For the text-containing cell, return its midpoint in [x, y] coordinate format. 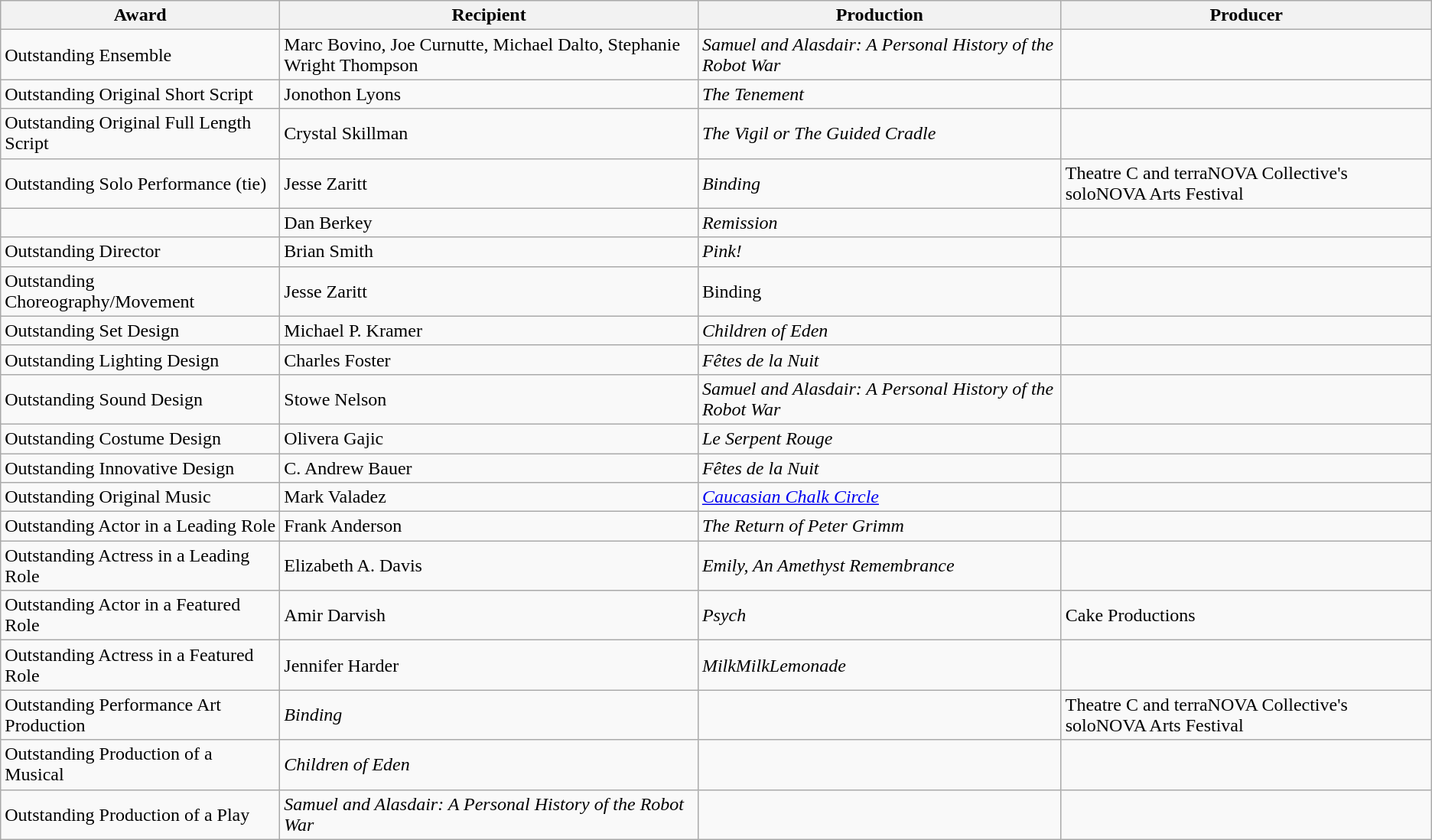
The Return of Peter Grimm [880, 526]
The Vigil or The Guided Cradle [880, 133]
Outstanding Actress in a Featured Role [141, 666]
Outstanding Innovative Design [141, 467]
Michael P. Kramer [490, 330]
Elizabeth A. Davis [490, 566]
Recipient [490, 15]
C. Andrew Bauer [490, 467]
Charles Foster [490, 360]
Outstanding Actress in a Leading Role [141, 566]
Pink! [880, 252]
Outstanding Production of a Play [141, 814]
Outstanding Actor in a Leading Role [141, 526]
Outstanding Original Full Length Script [141, 133]
Emily, An Amethyst Remembrance [880, 566]
Le Serpent Rouge [880, 438]
Stowe Nelson [490, 399]
Outstanding Original Music [141, 497]
Psych [880, 615]
Jennifer Harder [490, 666]
Outstanding Production of a Musical [141, 765]
Outstanding Set Design [141, 330]
Outstanding Costume Design [141, 438]
Outstanding Sound Design [141, 399]
Mark Valadez [490, 497]
The Tenement [880, 94]
Frank Anderson [490, 526]
Crystal Skillman [490, 133]
Olivera Gajic [490, 438]
Outstanding Director [141, 252]
Cake Productions [1246, 615]
Outstanding Choreography/Movement [141, 291]
Marc Bovino, Joe Curnutte, Michael Dalto, Stephanie Wright Thompson [490, 55]
Dan Berkey [490, 223]
Outstanding Original Short Script [141, 94]
Award [141, 15]
Outstanding Solo Performance (tie) [141, 184]
Brian Smith [490, 252]
Remission [880, 223]
Amir Darvish [490, 615]
Outstanding Actor in a Featured Role [141, 615]
Jonothon Lyons [490, 94]
MilkMilkLemonade [880, 666]
Producer [1246, 15]
Caucasian Chalk Circle [880, 497]
Production [880, 15]
Outstanding Performance Art Production [141, 715]
Outstanding Ensemble [141, 55]
Outstanding Lighting Design [141, 360]
